Output the [X, Y] coordinate of the center of the cell containing the given text.  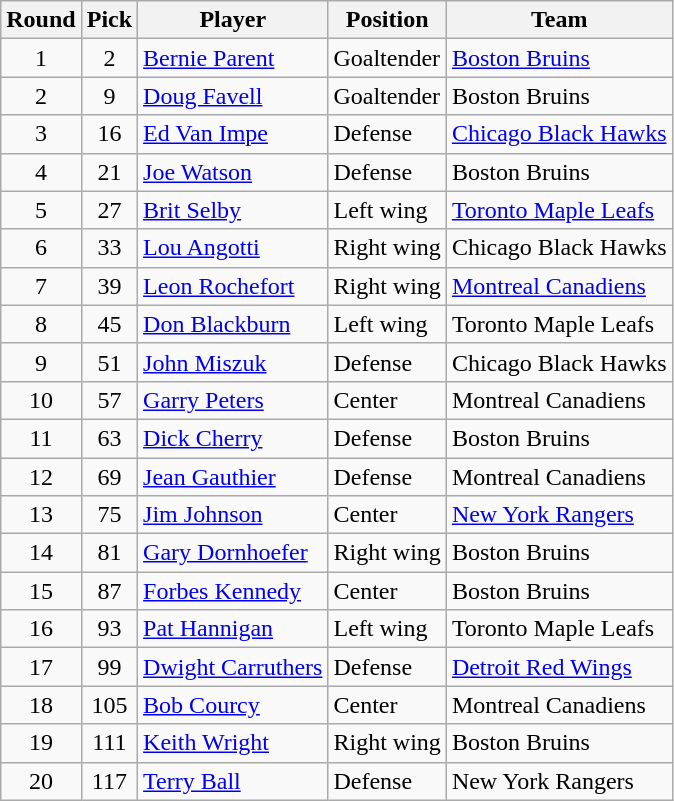
11 [41, 438]
63 [109, 438]
12 [41, 477]
111 [109, 743]
21 [109, 172]
Dick Cherry [233, 438]
Leon Rochefort [233, 286]
57 [109, 400]
4 [41, 172]
27 [109, 210]
6 [41, 248]
Joe Watson [233, 172]
1 [41, 58]
Doug Favell [233, 96]
Ed Van Impe [233, 134]
Team [559, 20]
Garry Peters [233, 400]
20 [41, 781]
18 [41, 705]
Detroit Red Wings [559, 667]
117 [109, 781]
51 [109, 362]
Pat Hannigan [233, 629]
Jean Gauthier [233, 477]
19 [41, 743]
John Miszuk [233, 362]
Terry Ball [233, 781]
Gary Dornhoefer [233, 553]
Dwight Carruthers [233, 667]
Keith Wright [233, 743]
3 [41, 134]
8 [41, 324]
45 [109, 324]
39 [109, 286]
5 [41, 210]
87 [109, 591]
Bob Courcy [233, 705]
93 [109, 629]
Brit Selby [233, 210]
Pick [109, 20]
105 [109, 705]
69 [109, 477]
Position [387, 20]
99 [109, 667]
7 [41, 286]
33 [109, 248]
Bernie Parent [233, 58]
14 [41, 553]
10 [41, 400]
13 [41, 515]
Forbes Kennedy [233, 591]
15 [41, 591]
Lou Angotti [233, 248]
75 [109, 515]
17 [41, 667]
Don Blackburn [233, 324]
81 [109, 553]
Jim Johnson [233, 515]
Round [41, 20]
Player [233, 20]
